Pinpoint the cell where the given text exists, returning its [x, y] midpoint coordinate. 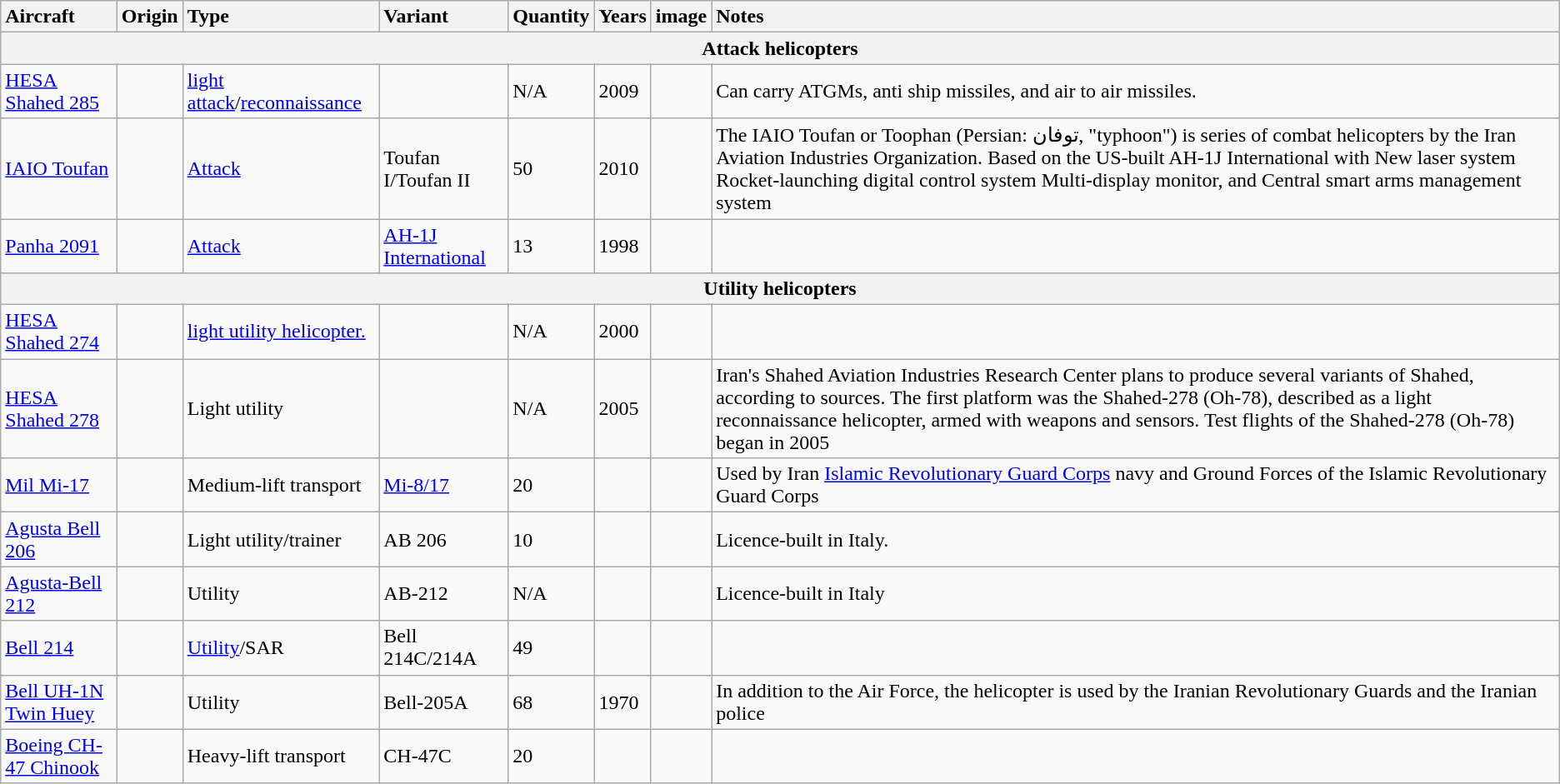
Boeing CH-47 Chinook [58, 757]
CH-47C [443, 757]
50 [552, 168]
AH-1J International [443, 245]
Bell 214 [58, 648]
Mi-8/17 [443, 485]
Utility/SAR [281, 648]
Bell UH-1N Twin Huey [58, 702]
Light utility/trainer [281, 540]
1998 [622, 245]
Agusta-Bell 212 [58, 593]
Variant [443, 17]
AB 206 [443, 540]
Aircraft [58, 17]
Can carry ATGMs, anti ship missiles, and air to air missiles. [1136, 92]
1970 [622, 702]
Attack helicopters [780, 48]
Medium-lift transport [281, 485]
IAIO Toufan [58, 168]
2009 [622, 92]
2005 [622, 408]
Bell 214C/214A [443, 648]
AB-212 [443, 593]
HESA Shahed 278 [58, 408]
Bell-205A [443, 702]
Licence-built in Italy. [1136, 540]
light attack/reconnaissance [281, 92]
Quantity [552, 17]
Used by Iran Islamic Revolutionary Guard Corps navy and Ground Forces of the Islamic Revolutionary Guard Corps [1136, 485]
Utility helicopters [780, 289]
Notes [1136, 17]
13 [552, 245]
Mil Mi-17 [58, 485]
2000 [622, 332]
Heavy-lift transport [281, 757]
10 [552, 540]
light utility helicopter. [281, 332]
Toufan I/Toufan II [443, 168]
Type [281, 17]
HESA Shahed 274 [58, 332]
Panha 2091 [58, 245]
68 [552, 702]
In addition to the Air Force, the helicopter is used by the Iranian Revolutionary Guards and the Iranian police [1136, 702]
Years [622, 17]
Licence-built in Italy [1136, 593]
Origin [150, 17]
2010 [622, 168]
49 [552, 648]
image [681, 17]
Agusta Bell 206 [58, 540]
Light utility [281, 408]
HESA Shahed 285 [58, 92]
